Pinpoint the cell where the given text exists, returning its (X, Y) midpoint coordinate. 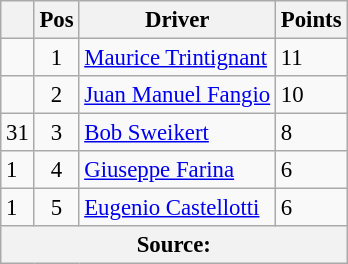
Points (312, 20)
Giuseppe Farina (178, 170)
Maurice Trintignant (178, 58)
8 (312, 133)
5 (56, 208)
4 (56, 170)
Driver (178, 20)
10 (312, 95)
Bob Sweikert (178, 133)
Juan Manuel Fangio (178, 95)
31 (18, 133)
Source: (174, 245)
Eugenio Castellotti (178, 208)
11 (312, 58)
2 (56, 95)
3 (56, 133)
Pos (56, 20)
